Find where the given text appears and provide that cell's center as [x, y] coordinate. 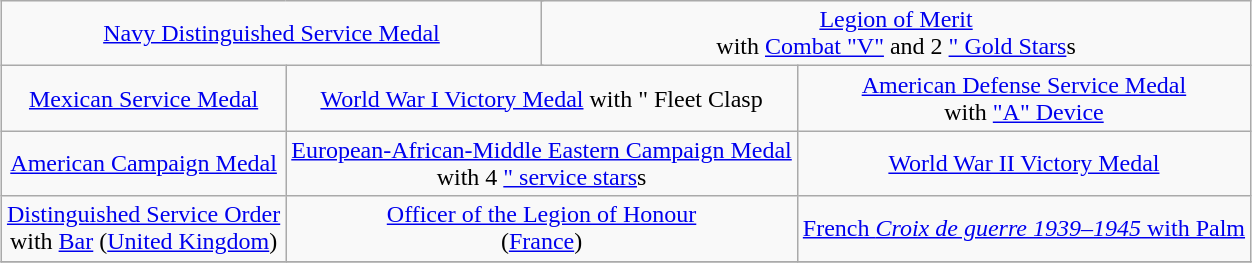
French Croix de guerre 1939–1945 with Palm [1024, 228]
European-African-Middle Eastern Campaign Medal with 4 " service starss [542, 164]
World War I Victory Medal with " Fleet Clasp [542, 98]
Distinguished Service Order with Bar (United Kingdom) [143, 228]
American Campaign Medal [143, 164]
American Defense Service Medal with "A" Device [1024, 98]
Officer of the Legion of Honour (France) [542, 228]
World War II Victory Medal [1024, 164]
Navy Distinguished Service Medal [271, 34]
Legion of Meritwith Combat "V" and 2 " Gold Starss [896, 34]
Mexican Service Medal [143, 98]
